Provide the (x, y) coordinate of the cell's center where the given text is located.  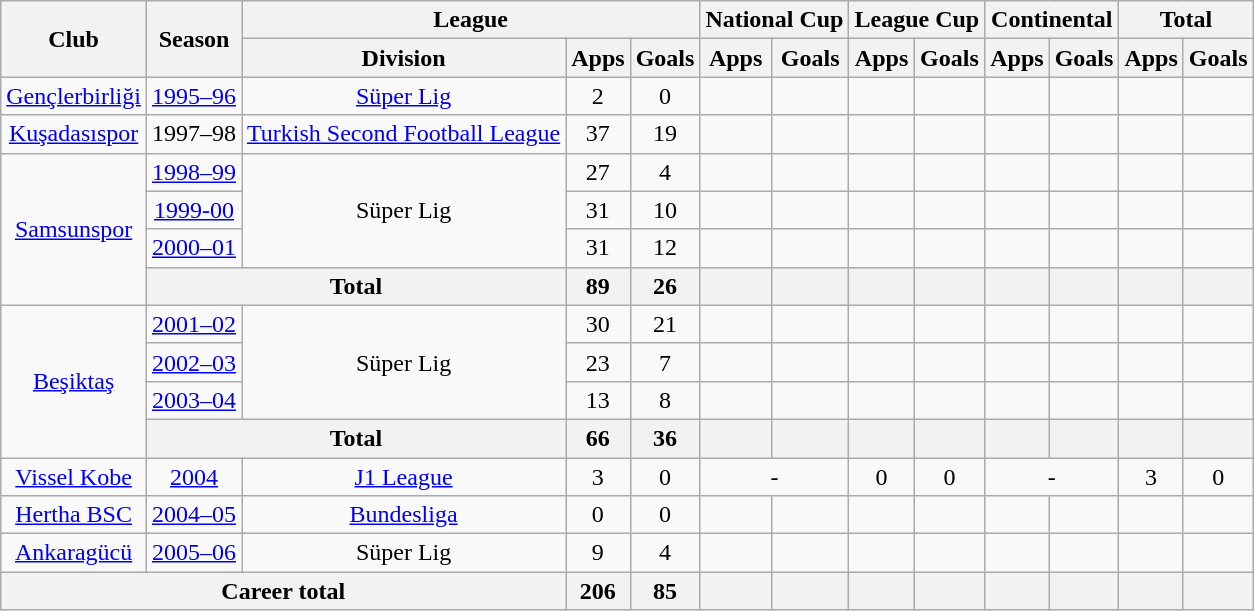
23 (598, 362)
13 (598, 400)
Continental (1052, 20)
Kuşadasıspor (74, 134)
7 (665, 362)
League (471, 20)
9 (598, 553)
37 (598, 134)
1995–96 (194, 96)
85 (665, 591)
36 (665, 438)
Season (194, 39)
21 (665, 324)
26 (665, 286)
Division (404, 58)
66 (598, 438)
Vissel Kobe (74, 477)
Ankaragücü (74, 553)
League Cup (917, 20)
Turkish Second Football League (404, 134)
2004–05 (194, 515)
2002–03 (194, 362)
Club (74, 39)
Career total (284, 591)
Gençlerbirliği (74, 96)
27 (598, 172)
J1 League (404, 477)
8 (665, 400)
30 (598, 324)
19 (665, 134)
1998–99 (194, 172)
89 (598, 286)
2004 (194, 477)
Beşiktaş (74, 381)
2005–06 (194, 553)
10 (665, 210)
206 (598, 591)
1999-00 (194, 210)
National Cup (774, 20)
12 (665, 248)
1997–98 (194, 134)
2003–04 (194, 400)
Bundesliga (404, 515)
2 (598, 96)
2000–01 (194, 248)
Samsunspor (74, 229)
Hertha BSC (74, 515)
2001–02 (194, 324)
